For the text-containing cell, return its midpoint in (X, Y) coordinate format. 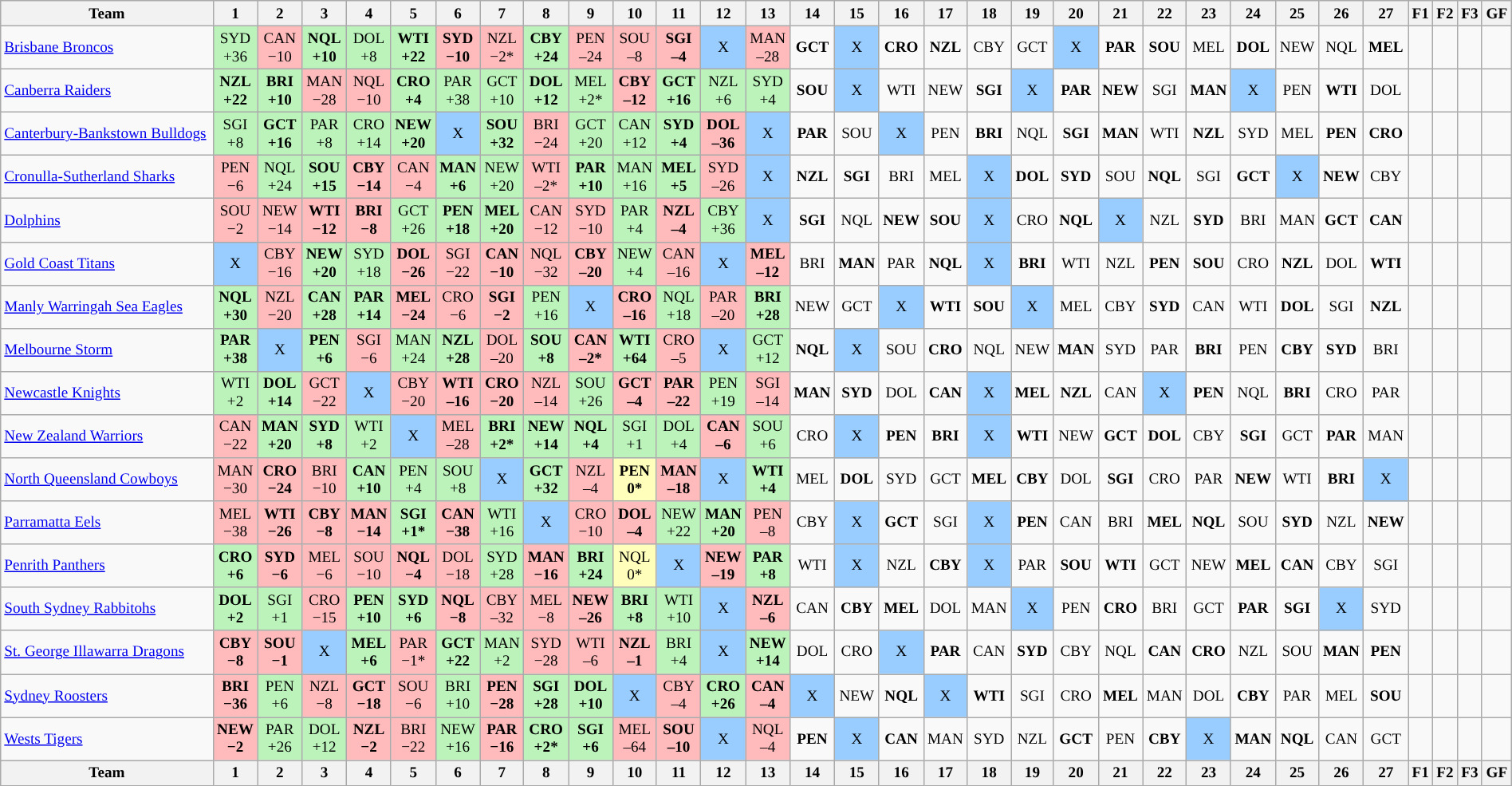
NZL+6 (723, 90)
GCT−18 (369, 695)
CAN−38 (458, 523)
DOL+14 (280, 393)
NEW−2 (235, 738)
DOL+4 (679, 436)
SOU+15 (325, 177)
WTI–16 (458, 393)
South Sydney Rabbitohs (107, 609)
NQL+18 (679, 306)
CBY+24 (546, 47)
MEL−8 (546, 609)
BRI+24 (591, 566)
Cronulla-Sutherland Sharks (107, 177)
GCT+12 (768, 350)
CAN–2* (591, 350)
NQL+24 (280, 177)
BRI−8 (369, 220)
WTI–2* (546, 177)
NQL+4 (591, 436)
MEL+6 (369, 652)
NZL–14 (546, 393)
CRO−24 (280, 480)
PEN–24 (591, 47)
NZL–6 (768, 609)
NEW−14 (280, 220)
NQL+10 (325, 47)
SYD+8 (325, 436)
CRO–5 (679, 350)
BRI+8 (635, 609)
DOL+8 (369, 47)
Wests Tigers (107, 738)
SGI−6 (369, 350)
PAR+14 (369, 306)
Melbourne Storm (107, 350)
CRO−10 (591, 523)
MEL–64 (635, 738)
Penrith Panthers (107, 566)
GCT–4 (635, 393)
NEW+22 (679, 523)
MAN+6 (458, 177)
CAN+12 (635, 133)
MAN–18 (679, 480)
SGI−22 (458, 263)
CAN–4 (768, 695)
NZL−2* (502, 47)
MEL+2* (591, 90)
WTI+10 (679, 609)
SOU+6 (768, 436)
NZL+28 (458, 350)
GCT+10 (502, 90)
WTI−26 (280, 523)
NQL−8 (458, 609)
SYD+6 (413, 609)
MAN+24 (413, 350)
CBY−20 (413, 393)
MEL+20 (502, 220)
BRI+4 (679, 652)
BRI+2* (502, 436)
MEL−38 (235, 523)
DOL–20 (502, 350)
CAN−22 (235, 436)
PEN+16 (546, 306)
PAR–20 (723, 306)
MAN+2 (502, 652)
CAN+28 (325, 306)
PAR+10 (591, 177)
NQL−10 (369, 90)
DOL–36 (723, 133)
PAR+4 (635, 220)
NZL–1 (635, 652)
NZL−20 (280, 306)
CAN–16 (679, 263)
SOU−6 (413, 695)
BRI+28 (768, 306)
CRO+26 (723, 695)
SGI−2 (502, 306)
CRO+2* (546, 738)
Canterbury-Bankstown Bulldogs (107, 133)
SYD+36 (235, 47)
NQL+30 (235, 306)
Newcastle Knights (107, 393)
PEN–8 (768, 523)
SOU−2 (235, 220)
WTI+16 (502, 523)
Parramatta Eels (107, 523)
St. George Illawarra Dragons (107, 652)
MAN−16 (546, 566)
NEW–26 (591, 609)
CBY–20 (591, 263)
MAN+16 (635, 177)
DOL+10 (591, 695)
NEW+16 (458, 738)
PEN+18 (458, 220)
MAN−28 (325, 90)
MEL–12 (768, 263)
MAN−30 (235, 480)
SGI+8 (235, 133)
MAN–28 (768, 47)
SGI+1* (413, 523)
GCT+32 (546, 480)
CBY–12 (635, 90)
SYD−28 (546, 652)
CBY–4 (679, 695)
MEL−6 (325, 566)
SOU–8 (635, 47)
DOL+2 (235, 609)
NZL−2 (369, 738)
MEL–28 (458, 436)
PAR−1* (413, 652)
SGI+6 (591, 738)
NZL−8 (325, 695)
Gold Coast Titans (107, 263)
CRO–16 (635, 306)
PEN−6 (235, 177)
CRO−15 (325, 609)
WTI+22 (413, 47)
CBY−16 (280, 263)
PEN+10 (369, 609)
Sydney Roosters (107, 695)
CBY+36 (723, 220)
MEL+5 (679, 177)
SGI–4 (679, 47)
WTI−12 (325, 220)
WTI+4 (768, 480)
Brisbane Broncos (107, 47)
BRI−36 (235, 695)
NQL0* (635, 566)
PEN0* (635, 480)
BRI−10 (325, 480)
SYD−6 (280, 566)
DOL−18 (458, 566)
CRO−20 (502, 393)
North Queensland Cowboys (107, 480)
CRO+14 (369, 133)
BRI−24 (546, 133)
CBY−14 (369, 177)
GCT−22 (325, 393)
CRO+6 (235, 566)
GCT+26 (413, 220)
CAN−12 (546, 220)
CBY–32 (502, 609)
CAN+10 (369, 480)
PEN−28 (502, 695)
MEL−24 (413, 306)
SYD+18 (369, 263)
PAR+26 (280, 738)
PEN+4 (413, 480)
SYD+28 (502, 566)
NEW+4 (635, 263)
CRO−6 (458, 306)
PEN+19 (723, 393)
SGI+28 (546, 695)
Canberra Raiders (107, 90)
New Zealand Warriors (107, 436)
NZL+22 (235, 90)
PAR–22 (679, 393)
BRI−22 (413, 738)
NQL−32 (546, 263)
CAN−4 (413, 177)
WTI+64 (635, 350)
SOU+26 (591, 393)
DOL–4 (635, 523)
SGI–14 (768, 393)
Dolphins (107, 220)
PAR−16 (502, 738)
MAN−14 (369, 523)
GCT+20 (591, 133)
SOU−10 (369, 566)
SOU–10 (679, 738)
NQL–4 (768, 738)
NEW–19 (723, 566)
SYD–26 (723, 177)
CRO+4 (413, 90)
SOU−1 (280, 652)
SOU+32 (502, 133)
NQL−4 (413, 566)
CAN–6 (723, 436)
GCT+22 (458, 652)
Manly Warringah Sea Eagles (107, 306)
WTI–6 (591, 652)
DOL−26 (413, 263)
